Search for the cell housing the specified text and yield its [X, Y] center coordinate. 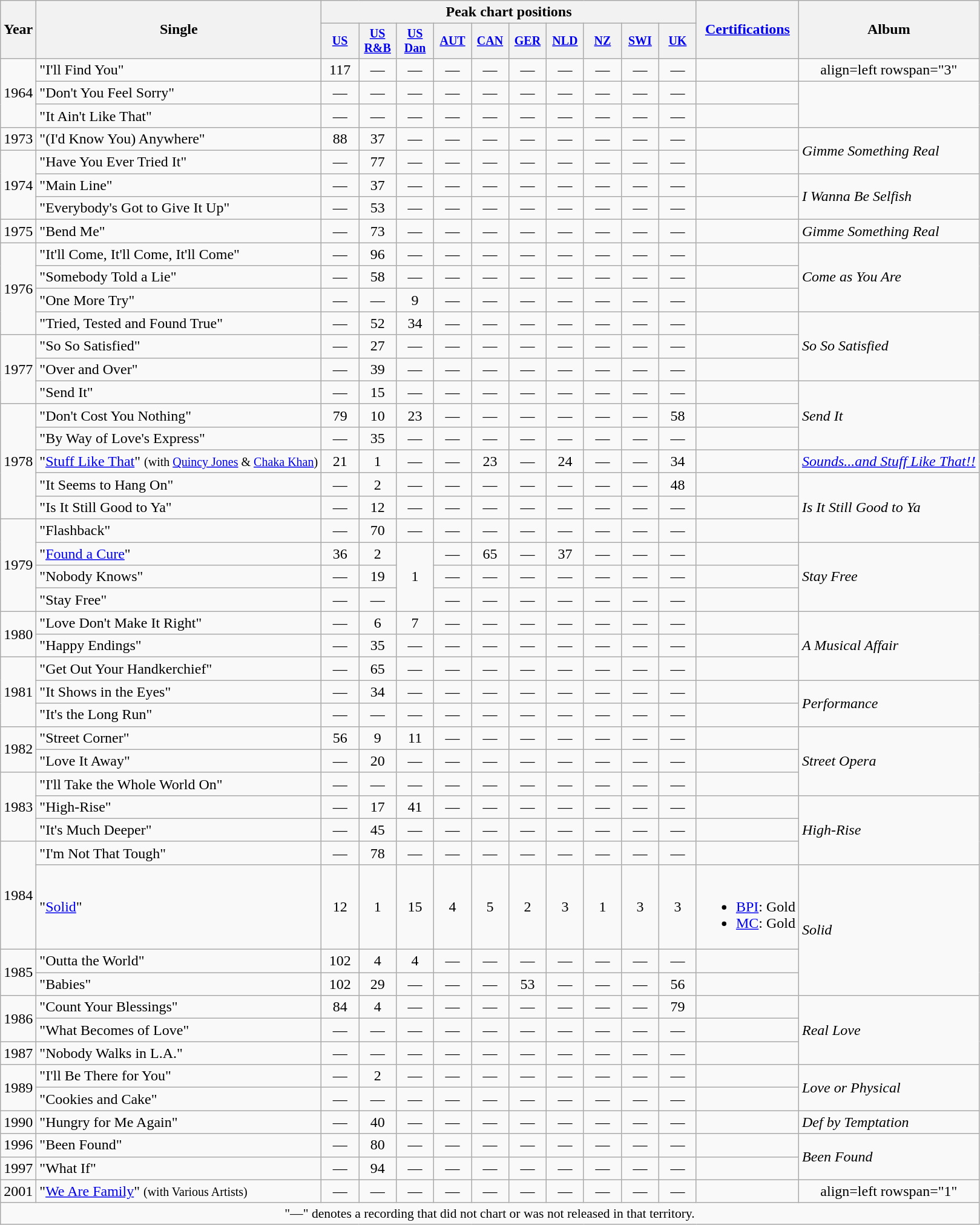
1985 [18, 973]
52 [378, 323]
AUT [453, 41]
A Musical Affair [889, 646]
41 [415, 807]
"Send It" [179, 392]
24 [565, 461]
"Is It Still Good to Ya" [179, 507]
19 [378, 577]
1980 [18, 634]
"Cookies and Cake" [179, 1099]
1983 [18, 807]
align=left rowspan="3" [889, 70]
48 [677, 484]
88 [340, 139]
Sounds...and Stuff Like That!! [889, 461]
"Main Line" [179, 185]
40 [378, 1122]
High-Rise [889, 830]
1964 [18, 93]
align=left rowspan="1" [889, 1191]
94 [378, 1168]
"Love Don't Make It Right" [179, 623]
"One More Try" [179, 300]
"Outta the World" [179, 961]
"High-Rise" [179, 807]
USR&B [378, 41]
"Everybody's Got to Give It Up" [179, 208]
"Tried, Tested and Found True" [179, 323]
"Count Your Blessings" [179, 1007]
45 [378, 830]
"What If" [179, 1168]
1996 [18, 1145]
27 [378, 346]
1978 [18, 461]
77 [378, 162]
Album [889, 30]
"Stuff Like That" (with Quincy Jones & Chaka Khan) [179, 461]
So So Satisfied [889, 346]
1979 [18, 565]
"I'm Not That Tough" [179, 853]
29 [378, 984]
"It Shows in the Eyes" [179, 692]
Send It [889, 415]
20 [378, 761]
Performance [889, 703]
"Nobody Walks in L.A." [179, 1053]
Stay Free [889, 577]
USDan [415, 41]
1982 [18, 749]
"So So Satisfied" [179, 346]
"Flashback" [179, 531]
73 [378, 231]
1987 [18, 1053]
Is It Still Good to Ya [889, 507]
5 [490, 907]
Single [179, 30]
"It Ain't Like That" [179, 116]
39 [378, 369]
"Been Found" [179, 1145]
78 [378, 853]
Street Opera [889, 761]
"I'll Be There for You" [179, 1076]
"Love It Away" [179, 761]
10 [378, 415]
1974 [18, 185]
Real Love [889, 1030]
Solid [889, 930]
GER [528, 41]
7 [415, 623]
SWI [640, 41]
1984 [18, 895]
"It'll Come, It'll Come, It'll Come" [179, 254]
21 [340, 461]
Def by Temptation [889, 1122]
1997 [18, 1168]
11 [415, 738]
"Nobody Knows" [179, 577]
70 [378, 531]
NZ [602, 41]
"It's the Long Run" [179, 715]
Certifications [747, 30]
"Bend Me" [179, 231]
84 [340, 1007]
1981 [18, 692]
1977 [18, 369]
Love or Physical [889, 1088]
"By Way of Love's Express" [179, 438]
"Over and Over" [179, 369]
1973 [18, 139]
1975 [18, 231]
"—" denotes a recording that did not chart or was not released in that territory. [490, 1214]
"I'll Find You" [179, 70]
"Happy Endings" [179, 646]
I Wanna Be Selfish [889, 197]
6 [378, 623]
"What Becomes of Love" [179, 1030]
UK [677, 41]
1990 [18, 1122]
"Have You Ever Tried It" [179, 162]
US [340, 41]
"I'll Take the Whole World On" [179, 784]
BPI: GoldMC: Gold [747, 907]
1976 [18, 289]
17 [378, 807]
1989 [18, 1088]
"It's Much Deeper" [179, 830]
"Stay Free" [179, 600]
"Don't You Feel Sorry" [179, 93]
"Somebody Told a Lie" [179, 277]
"(I'd Know You) Anywhere" [179, 139]
CAN [490, 41]
80 [378, 1145]
"Don't Cost You Nothing" [179, 415]
"Hungry for Me Again" [179, 1122]
96 [378, 254]
Peak chart positions [509, 12]
2001 [18, 1191]
Been Found [889, 1157]
"Found a Cure" [179, 554]
"We Are Family" (with Various Artists) [179, 1191]
"It Seems to Hang On" [179, 484]
"Solid" [179, 907]
117 [340, 70]
"Get Out Your Handkerchief" [179, 669]
Come as You Are [889, 277]
NLD [565, 41]
Year [18, 30]
36 [340, 554]
1986 [18, 1019]
"Street Corner" [179, 738]
"Babies" [179, 984]
